Search for the cell housing the specified text and yield its (X, Y) center coordinate. 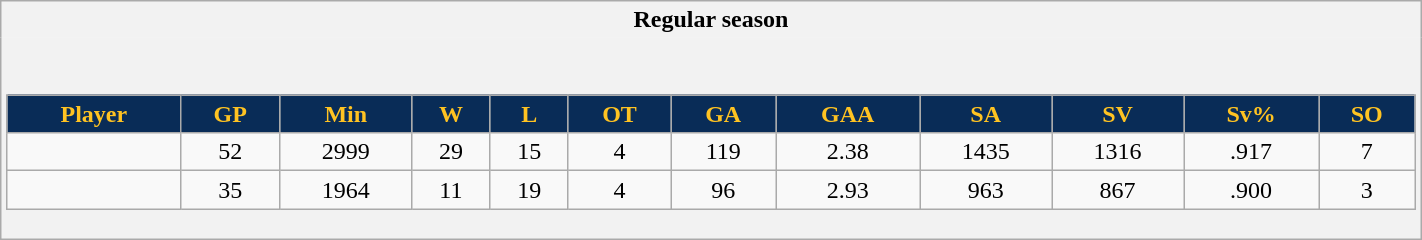
96 (724, 190)
SA (986, 114)
29 (451, 152)
2.93 (848, 190)
W (451, 114)
35 (230, 190)
Sv% (1252, 114)
SO (1367, 114)
OT (619, 114)
2.38 (848, 152)
7 (1367, 152)
1316 (1118, 152)
L (529, 114)
119 (724, 152)
3 (1367, 190)
.917 (1252, 152)
15 (529, 152)
1964 (346, 190)
Player (94, 114)
867 (1118, 190)
11 (451, 190)
.900 (1252, 190)
2999 (346, 152)
GP (230, 114)
Player GP Min W L OT GA GAA SA SV Sv% SO 52 2999 29 15 4 119 2.38 1435 1316 .917 7 35 1964 11 19 4 96 2.93 963 867 .900 3 (711, 138)
SV (1118, 114)
Min (346, 114)
1435 (986, 152)
19 (529, 190)
GA (724, 114)
Regular season (711, 20)
52 (230, 152)
GAA (848, 114)
963 (986, 190)
